For the text-containing cell, return its midpoint in (x, y) coordinate format. 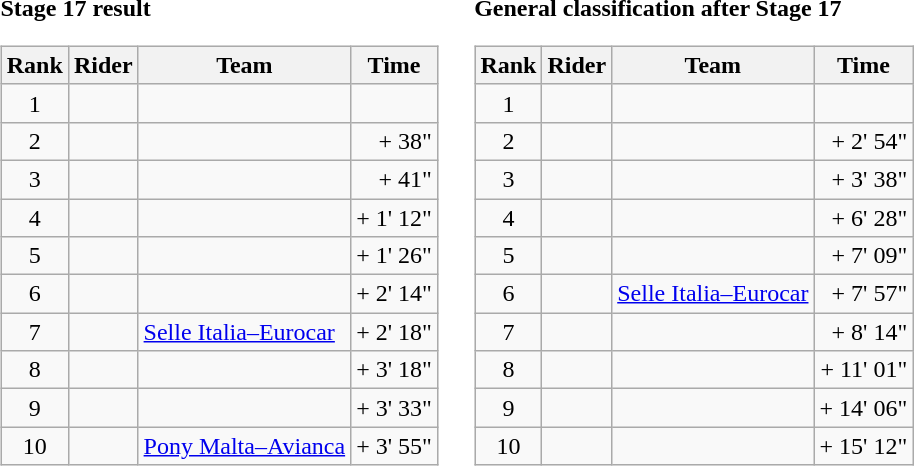
+ 15' 12" (864, 446)
+ 3' 38" (864, 179)
+ 41" (394, 179)
+ 2' 14" (394, 294)
+ 38" (394, 141)
+ 2' 54" (864, 141)
+ 1' 12" (394, 217)
+ 1' 26" (394, 256)
+ 7' 57" (864, 294)
+ 2' 18" (394, 332)
Pony Malta–Avianca (244, 446)
+ 3' 33" (394, 408)
+ 6' 28" (864, 217)
+ 11' 01" (864, 370)
+ 8' 14" (864, 332)
+ 14' 06" (864, 408)
+ 3' 55" (394, 446)
+ 3' 18" (394, 370)
+ 7' 09" (864, 256)
